From the cell containing the given text, extract its center point as (x, y) coordinate. 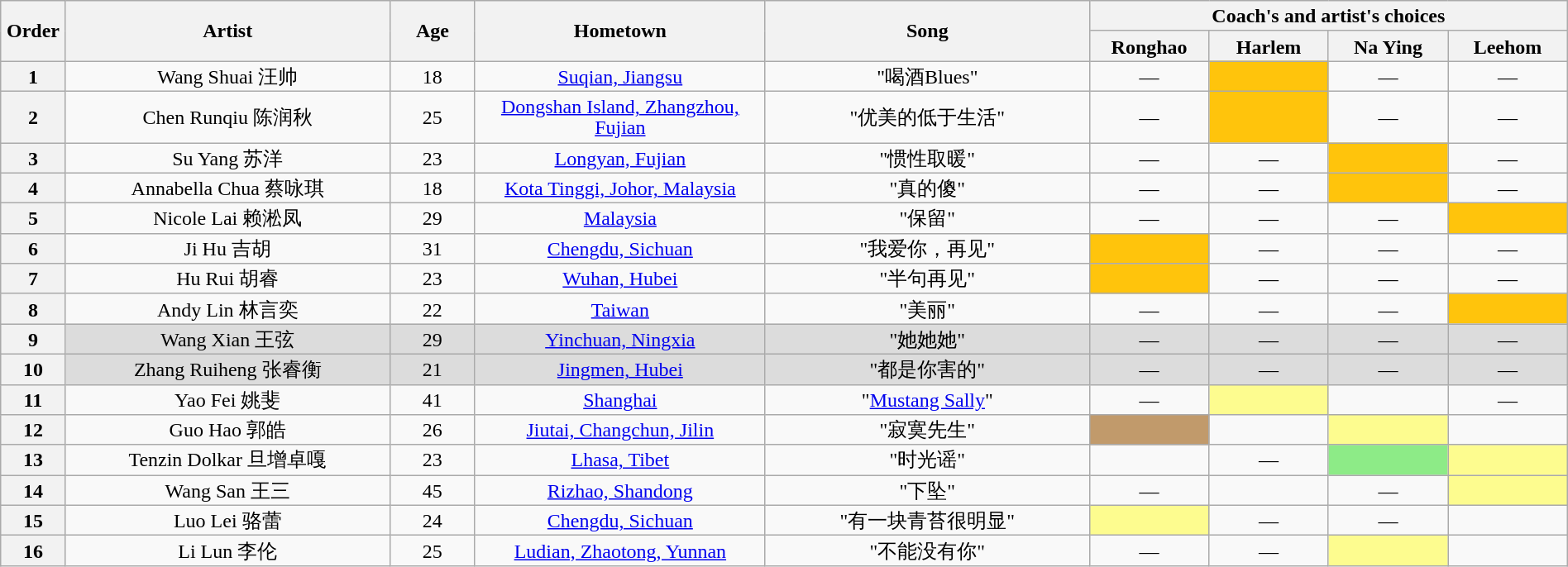
Yinchuan, Ningxia (620, 339)
Andy Lin 林言奕 (227, 309)
Order (33, 31)
Wang San 王三 (227, 491)
"优美的低于生活" (927, 117)
Age (432, 31)
Coach's and artist's choices (1328, 17)
"保留" (927, 218)
41 (432, 400)
Malaysia (620, 218)
Tenzin Dolkar 旦增卓嘎 (227, 460)
14 (33, 491)
Jingmen, Hubei (620, 369)
Hu Rui 胡睿 (227, 279)
5 (33, 218)
7 (33, 279)
Wang Shuai 汪帅 (227, 76)
Longyan, Fujian (620, 157)
Na Ying (1388, 46)
45 (432, 491)
"半句再见" (927, 279)
1 (33, 76)
"不能没有你" (927, 550)
Li Lun 李伦 (227, 550)
Hometown (620, 31)
8 (33, 309)
"时光谣" (927, 460)
"都是你害的" (927, 369)
Nicole Lai 赖淞凤 (227, 218)
Su Yang 苏洋 (227, 157)
Shanghai (620, 400)
2 (33, 117)
22 (432, 309)
"有一块青苔很明显" (927, 521)
"Mustang Sally" (927, 400)
9 (33, 339)
"美丽" (927, 309)
Ji Hu 吉胡 (227, 248)
Wang Xian 王弦 (227, 339)
Leehom (1508, 46)
Rizhao, Shandong (620, 491)
Annabella Chua 蔡咏琪 (227, 188)
"她她她" (927, 339)
Yao Fei 姚斐 (227, 400)
13 (33, 460)
Dongshan Island, Zhangzhou, Fujian (620, 117)
Song (927, 31)
3 (33, 157)
"寂寞先生" (927, 430)
"喝酒Blues" (927, 76)
Ludian, Zhaotong, Yunnan (620, 550)
Suqian, Jiangsu (620, 76)
Chen Runqiu 陈润秋 (227, 117)
Guo Hao 郭皓 (227, 430)
Ronghao (1149, 46)
21 (432, 369)
16 (33, 550)
Taiwan (620, 309)
15 (33, 521)
Artist (227, 31)
Zhang Ruiheng 张睿衡 (227, 369)
Lhasa, Tibet (620, 460)
4 (33, 188)
6 (33, 248)
"惯性取暖" (927, 157)
10 (33, 369)
Kota Tinggi, Johor, Malaysia (620, 188)
12 (33, 430)
"真的傻" (927, 188)
Jiutai, Changchun, Jilin (620, 430)
11 (33, 400)
"下坠" (927, 491)
Harlem (1269, 46)
26 (432, 430)
"我爱你，再见" (927, 248)
Wuhan, Hubei (620, 279)
Luo Lei 骆蕾 (227, 521)
31 (432, 248)
24 (432, 521)
